Capture the cell that displays the provided text and extract its (x, y) central coordinate. 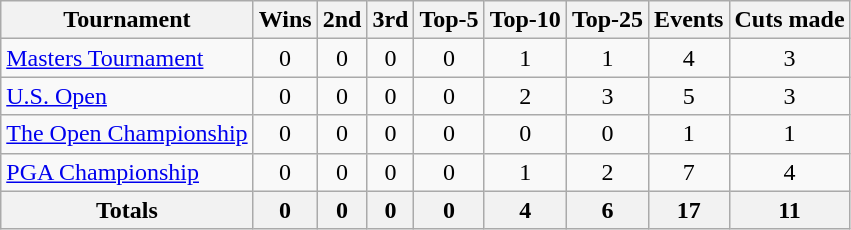
6 (607, 210)
Masters Tournament (127, 58)
Top-10 (525, 20)
7 (689, 172)
Tournament (127, 20)
Events (689, 20)
U.S. Open (127, 96)
3rd (390, 20)
11 (790, 210)
Totals (127, 210)
The Open Championship (127, 134)
Top-25 (607, 20)
Top-5 (449, 20)
Cuts made (790, 20)
PGA Championship (127, 172)
2nd (342, 20)
Wins (285, 20)
5 (689, 96)
17 (689, 210)
